Output the (X, Y) coordinate of the center of the cell containing the given text.  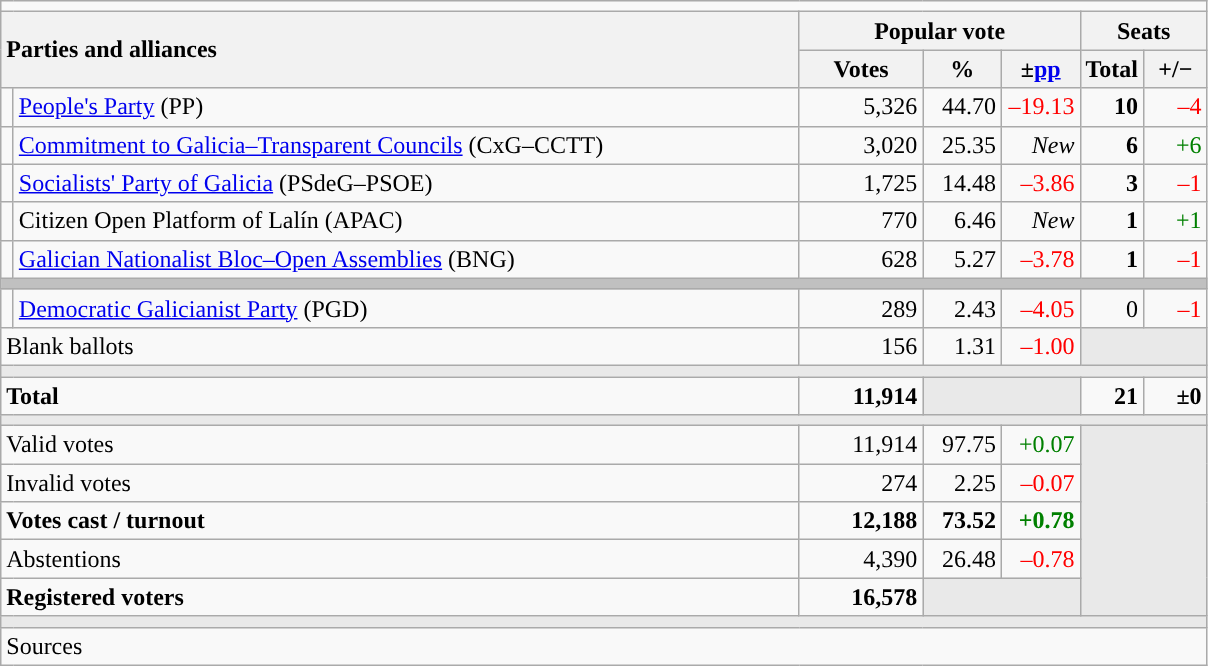
Sources (604, 646)
Valid votes (400, 445)
16,578 (861, 597)
4,390 (861, 559)
Popular vote (940, 31)
14.48 (962, 183)
Seats (1144, 31)
±pp (1040, 69)
25.35 (962, 145)
26.48 (962, 559)
5.27 (962, 259)
% (962, 69)
Blank ballots (400, 346)
Abstentions (400, 559)
Registered voters (400, 597)
21 (1112, 395)
–0.07 (1040, 483)
628 (861, 259)
1,725 (861, 183)
–1.00 (1040, 346)
5,326 (861, 107)
2.43 (962, 308)
12,188 (861, 521)
Citizen Open Platform of Lalín (APAC) (406, 221)
Socialists' Party of Galicia (PSdeG–PSOE) (406, 183)
2.25 (962, 483)
6.46 (962, 221)
+1 (1176, 221)
Galician Nationalist Bloc–Open Assemblies (BNG) (406, 259)
44.70 (962, 107)
–0.78 (1040, 559)
–19.13 (1040, 107)
Commitment to Galicia–Transparent Councils (CxG–CCTT) (406, 145)
Parties and alliances (400, 50)
+0.78 (1040, 521)
Votes cast / turnout (400, 521)
+6 (1176, 145)
–4 (1176, 107)
Votes (861, 69)
73.52 (962, 521)
289 (861, 308)
People's Party (PP) (406, 107)
–4.05 (1040, 308)
274 (861, 483)
±0 (1176, 395)
156 (861, 346)
0 (1112, 308)
–3.86 (1040, 183)
+/− (1176, 69)
6 (1112, 145)
10 (1112, 107)
1.31 (962, 346)
97.75 (962, 445)
3 (1112, 183)
770 (861, 221)
+0.07 (1040, 445)
3,020 (861, 145)
–3.78 (1040, 259)
Democratic Galicianist Party (PGD) (406, 308)
Invalid votes (400, 483)
